Capture the cell that displays the provided text and extract its [x, y] central coordinate. 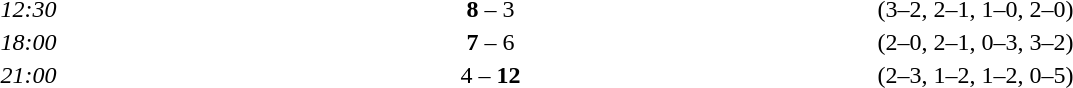
7 – 6 [490, 42]
